Provide the (X, Y) coordinate of the cell's center where the given text is located.  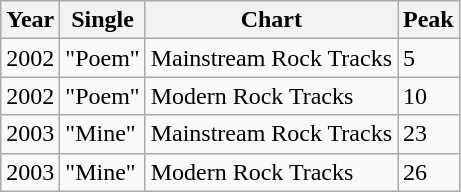
23 (429, 134)
Peak (429, 20)
5 (429, 58)
Chart (271, 20)
Year (30, 20)
10 (429, 96)
26 (429, 172)
Single (102, 20)
